Extract the (X, Y) coordinate from the center of the cell holding the provided text.  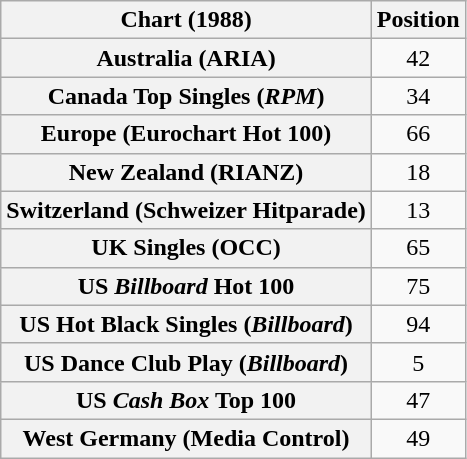
47 (418, 400)
West Germany (Media Control) (186, 438)
Australia (ARIA) (186, 58)
66 (418, 134)
UK Singles (OCC) (186, 248)
49 (418, 438)
34 (418, 96)
65 (418, 248)
13 (418, 210)
US Cash Box Top 100 (186, 400)
Chart (1988) (186, 20)
18 (418, 172)
US Dance Club Play (Billboard) (186, 362)
94 (418, 324)
5 (418, 362)
Position (418, 20)
Switzerland (Schweizer Hitparade) (186, 210)
Europe (Eurochart Hot 100) (186, 134)
42 (418, 58)
Canada Top Singles (RPM) (186, 96)
US Hot Black Singles (Billboard) (186, 324)
US Billboard Hot 100 (186, 286)
New Zealand (RIANZ) (186, 172)
75 (418, 286)
